Find where the given text appears and provide that cell's center as [x, y] coordinate. 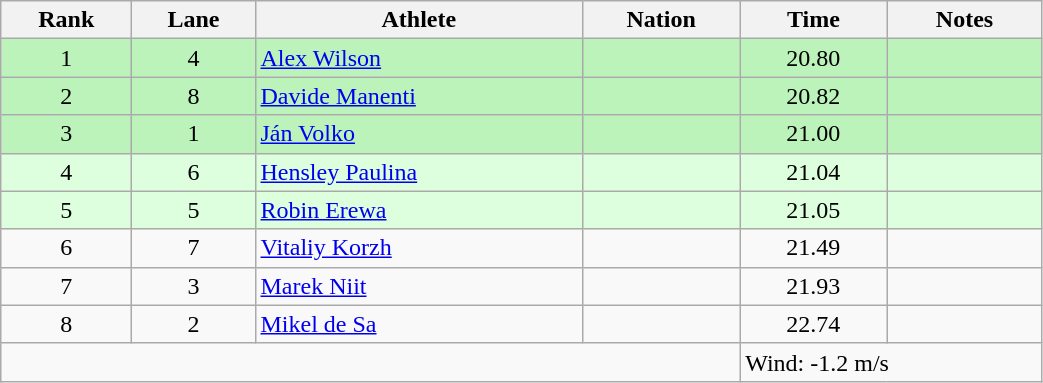
20.82 [814, 96]
21.00 [814, 134]
Vitaliy Korzh [419, 248]
22.74 [814, 324]
Davide Manenti [419, 96]
Robin Erewa [419, 210]
Mikel de Sa [419, 324]
Time [814, 20]
Nation [662, 20]
Hensley Paulina [419, 172]
Rank [66, 20]
21.04 [814, 172]
Alex Wilson [419, 58]
21.49 [814, 248]
Wind: -1.2 m/s [891, 362]
Notes [964, 20]
Ján Volko [419, 134]
Marek Niit [419, 286]
20.80 [814, 58]
21.05 [814, 210]
Lane [194, 20]
Athlete [419, 20]
21.93 [814, 286]
